Extract the (x, y) coordinate from the center of the cell holding the provided text.  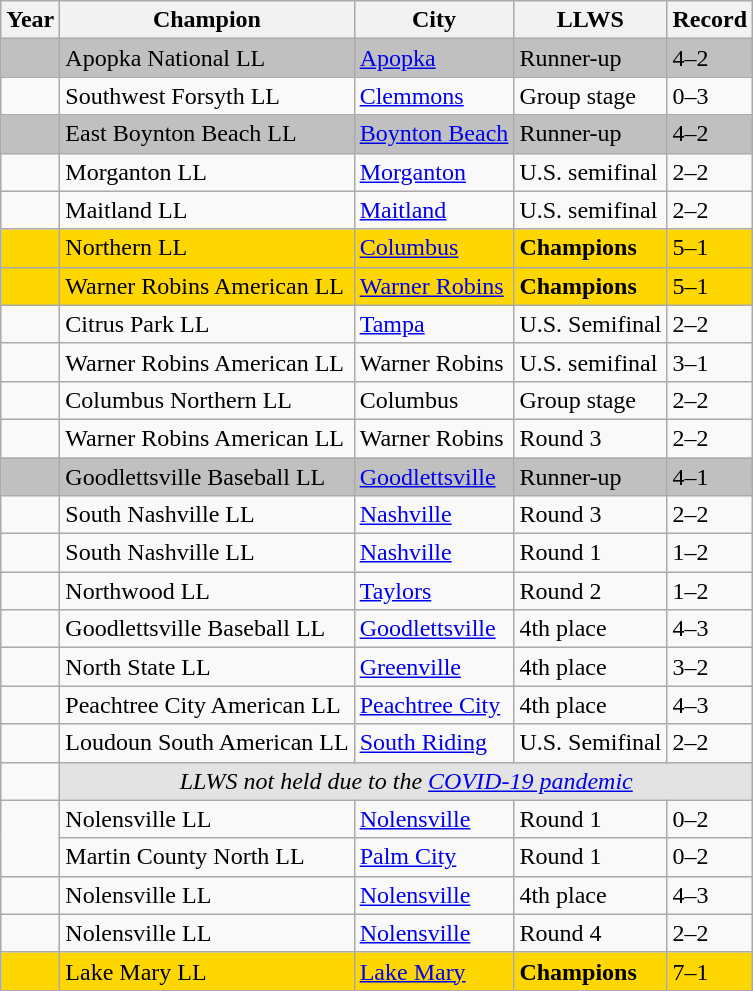
Maitland (434, 210)
Peachtree City American LL (207, 705)
Maitland LL (207, 210)
Northwood LL (207, 591)
Clemmons (434, 96)
Apopka National LL (207, 58)
3–2 (710, 667)
Morganton LL (207, 172)
Tampa (434, 324)
Northern LL (207, 248)
4–1 (710, 477)
Citrus Park LL (207, 324)
Columbus Northern LL (207, 400)
LLWS not held due to the COVID-19 pandemic (406, 781)
South Riding (434, 743)
Round 2 (590, 591)
3–1 (710, 362)
Peachtree City (434, 705)
Greenville (434, 667)
Loudoun South American LL (207, 743)
Record (710, 20)
Year (30, 20)
Round 4 (590, 933)
East Boynton Beach LL (207, 134)
Southwest Forsyth LL (207, 96)
Boynton Beach (434, 134)
0–3 (710, 96)
Lake Mary (434, 971)
Taylors (434, 591)
North State LL (207, 667)
Martin County North LL (207, 857)
7–1 (710, 971)
Palm City (434, 857)
LLWS (590, 20)
Lake Mary LL (207, 971)
Champion (207, 20)
Morganton (434, 172)
City (434, 20)
Apopka (434, 58)
